Return the [X, Y] coordinate for the center point of the cell that contains the specified text.  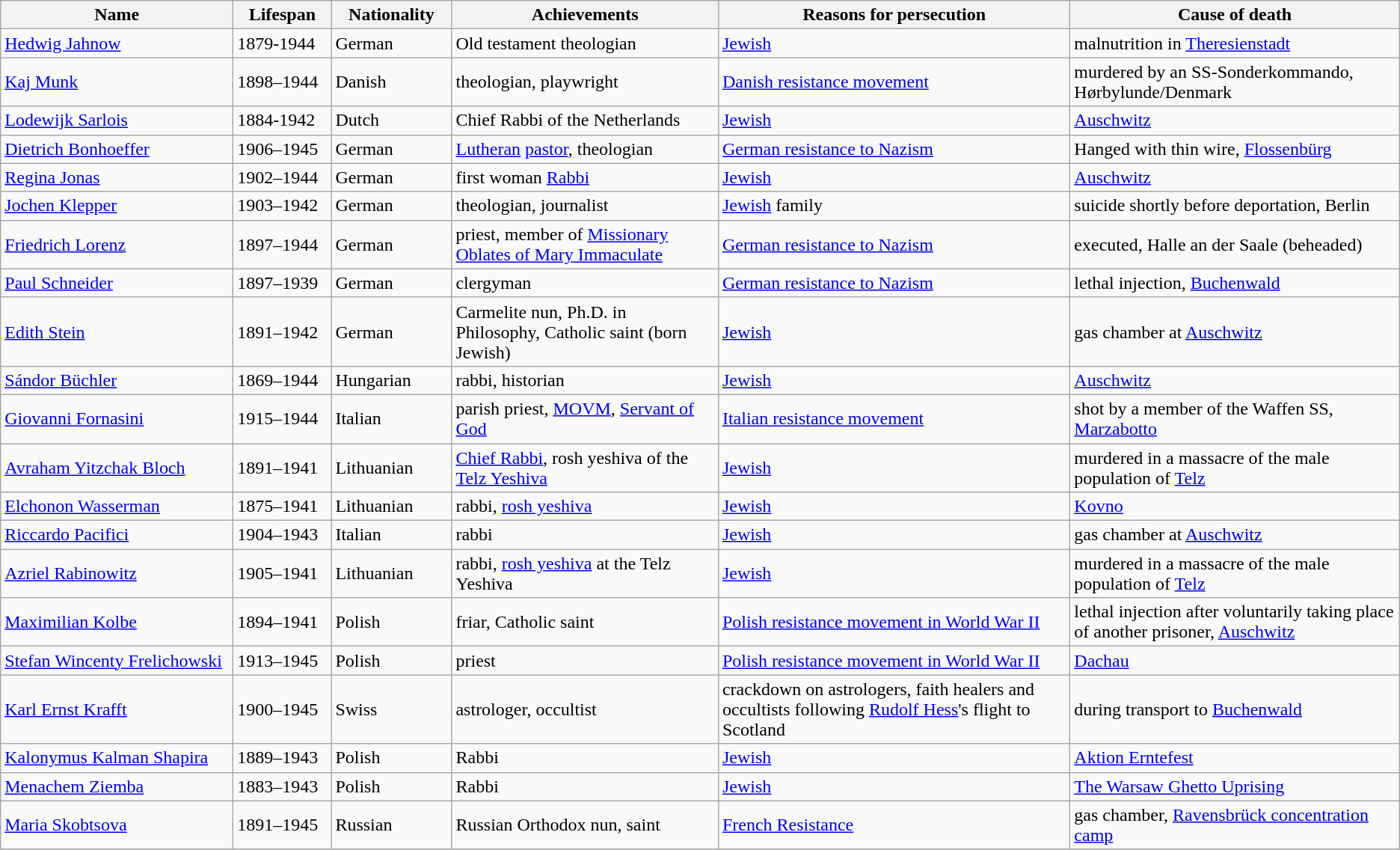
Swiss [392, 709]
1906–1945 [283, 149]
1883–1943 [283, 786]
Sándor Büchler [117, 380]
1891–1945 [283, 825]
Lifespan [283, 15]
1915–1944 [283, 419]
Danish resistance movement [894, 82]
Dutch [392, 120]
friar, Catholic saint [585, 623]
Elchonon Wasserman [117, 507]
rabbi [585, 535]
Stefan Wincenty Frelichowski [117, 661]
1894–1941 [283, 623]
Reasons for persecution [894, 15]
priest, member of Missionary Oblates of Mary Immaculate [585, 244]
Nationality [392, 15]
murdered by an SS-Sonderkommando, Hørbylunde/Denmark [1235, 82]
Chief Rabbi, rosh yeshiva of the Telz Yeshiva [585, 467]
The Warsaw Ghetto Uprising [1235, 786]
1889–1943 [283, 758]
executed, Halle an der Saale (beheaded) [1235, 244]
Maria Skobtsova [117, 825]
Russian Orthodox nun, saint [585, 825]
rabbi, rosh yeshiva [585, 507]
Regina Jonas [117, 177]
Aktion Erntefest [1235, 758]
1891–1942 [283, 331]
Kalonymus Kalman Shapira [117, 758]
1897–1939 [283, 283]
Paul Schneider [117, 283]
Azriel Rabinowitz [117, 573]
rabbi, historian [585, 380]
1903–1942 [283, 206]
1913–1945 [283, 661]
Kovno [1235, 507]
Achievements [585, 15]
malnutrition in Theresienstadt [1235, 43]
Riccardo Pacifici [117, 535]
Lutheran pastor, theologian [585, 149]
1869–1944 [283, 380]
suicide shortly before deportation, Berlin [1235, 206]
parish priest, MOVM, Servant of God [585, 419]
Lodewijk Sarlois [117, 120]
crackdown on astrologers, faith healers and occultists following Rudolf Hess's flight to Scotland [894, 709]
1884-1942 [283, 120]
theologian, journalist [585, 206]
theologian, playwright [585, 82]
first woman Rabbi [585, 177]
Hungarian [392, 380]
Italian resistance movement [894, 419]
Karl Ernst Krafft [117, 709]
Name [117, 15]
French Resistance [894, 825]
Kaj Munk [117, 82]
Cause of death [1235, 15]
Hedwig Jahnow [117, 43]
1900–1945 [283, 709]
1898–1944 [283, 82]
lethal injection after voluntarily taking place of another prisoner, Auschwitz [1235, 623]
Menachem Ziemba [117, 786]
Danish [392, 82]
Giovanni Fornasini [117, 419]
astrologer, occultist [585, 709]
Avraham Yitzchak Bloch [117, 467]
Jewish family [894, 206]
rabbi, rosh yeshiva at the Telz Yeshiva [585, 573]
Old testament theologian [585, 43]
Hanged with thin wire, Flossenbürg [1235, 149]
1879-1944 [283, 43]
Dietrich Bonhoeffer [117, 149]
priest [585, 661]
Russian [392, 825]
Carmelite nun, Ph.D. in Philosophy, Catholic saint (born Jewish) [585, 331]
Maximilian Kolbe [117, 623]
1897–1944 [283, 244]
clergyman [585, 283]
Chief Rabbi of the Netherlands [585, 120]
Edith Stein [117, 331]
1904–1943 [283, 535]
shot by a member of the Waffen SS, Marzabotto [1235, 419]
Friedrich Lorenz [117, 244]
Dachau [1235, 661]
1905–1941 [283, 573]
1875–1941 [283, 507]
Jochen Klepper [117, 206]
lethal injection, Buchenwald [1235, 283]
1891–1941 [283, 467]
1902–1944 [283, 177]
during transport to Buchenwald [1235, 709]
gas chamber, Ravensbrück concentration camp [1235, 825]
